Find where the given text appears and provide that cell's center as [X, Y] coordinate. 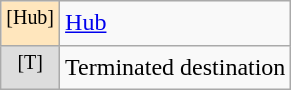
Hub [176, 24]
Terminated destination [176, 68]
[T] [30, 68]
[Hub] [30, 24]
